Identify which cell holds the provided text, then report its (x, y) central coordinate. 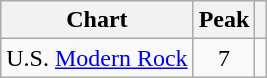
7 (224, 58)
U.S. Modern Rock (97, 58)
Chart (97, 20)
Peak (224, 20)
